Detect which cell encompasses the target text, then output its [x, y] center coordinate. 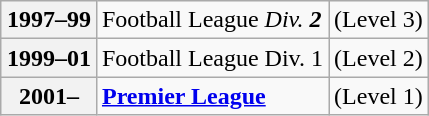
2001– [48, 96]
(Level 2) [379, 58]
Football League Div. 1 [212, 58]
1997–99 [48, 20]
1999–01 [48, 58]
(Level 1) [379, 96]
(Level 3) [379, 20]
Football League Div. 2 [212, 20]
Premier League [212, 96]
